Identify which cell holds the provided text, then report its (x, y) central coordinate. 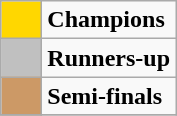
Semi-finals (109, 96)
Champions (109, 20)
Runners-up (109, 58)
